Capture the cell that displays the provided text and extract its [X, Y] central coordinate. 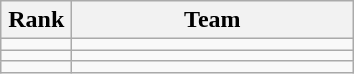
Team [212, 20]
Rank [36, 20]
